Locate the cell with the specified text and output its [x, y] center coordinate. 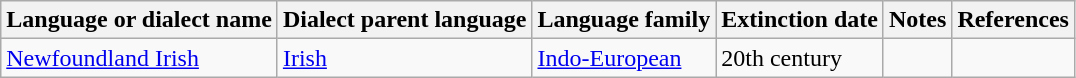
Dialect parent language [404, 20]
Notes [917, 20]
References [1014, 20]
Language family [624, 20]
Newfoundland Irish [140, 58]
Indo-European [624, 58]
Irish [404, 58]
Extinction date [800, 20]
20th century [800, 58]
Language or dialect name [140, 20]
